Determine the [X, Y] coordinate at the center of the cell enclosing the given text.  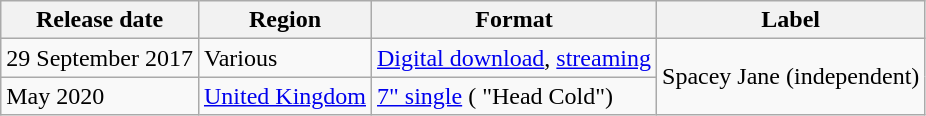
Region [284, 20]
7" single ( "Head Cold") [514, 96]
Various [284, 58]
Release date [100, 20]
May 2020 [100, 96]
United Kingdom [284, 96]
Digital download, streaming [514, 58]
Format [514, 20]
Spacey Jane (independent) [791, 77]
Label [791, 20]
29 September 2017 [100, 58]
